Output the (X, Y) coordinate of the center of the cell containing the given text.  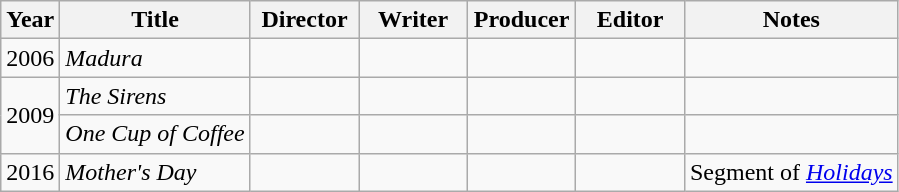
2016 (30, 172)
Editor (630, 20)
2006 (30, 58)
Director (304, 20)
The Sirens (155, 96)
Writer (414, 20)
Producer (522, 20)
Title (155, 20)
Segment of Holidays (791, 172)
Mother's Day (155, 172)
One Cup of Coffee (155, 134)
Madura (155, 58)
Notes (791, 20)
2009 (30, 115)
Year (30, 20)
